Return the [X, Y] coordinate for the center point of the cell that contains the specified text.  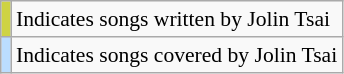
Indicates songs written by Jolin Tsai [176, 19]
Indicates songs covered by Jolin Tsai [176, 55]
